Detect which cell encompasses the target text, then output its [x, y] center coordinate. 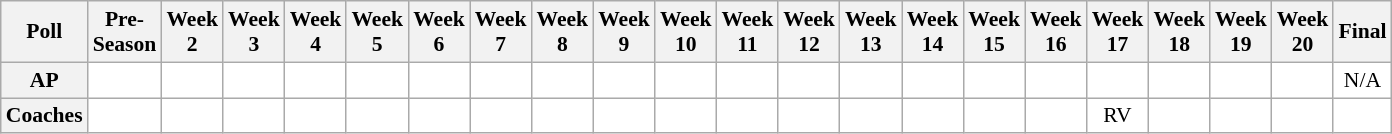
Week18 [1179, 32]
AP [44, 80]
Coaches [44, 116]
Final [1362, 32]
Week9 [624, 32]
RV [1118, 116]
Poll [44, 32]
Week20 [1303, 32]
Week3 [254, 32]
Week14 [933, 32]
Week13 [871, 32]
Week5 [377, 32]
Week4 [316, 32]
Week2 [192, 32]
Week6 [439, 32]
Week12 [809, 32]
Pre-Season [125, 32]
Week11 [748, 32]
Week10 [686, 32]
Week16 [1056, 32]
Week8 [562, 32]
N/A [1362, 80]
Week7 [501, 32]
Week19 [1241, 32]
Week15 [994, 32]
Week17 [1118, 32]
